Return the (X, Y) coordinate for the center point of the cell that contains the specified text.  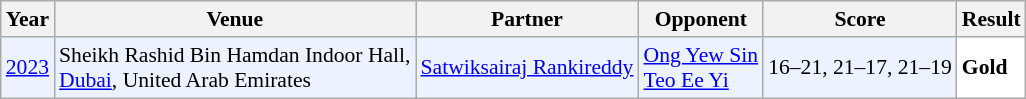
16–21, 21–17, 21–19 (860, 68)
Partner (528, 19)
Opponent (700, 19)
Sheikh Rashid Bin Hamdan Indoor Hall,Dubai, United Arab Emirates (234, 68)
Year (28, 19)
Score (860, 19)
Satwiksairaj Rankireddy (528, 68)
Gold (992, 68)
Venue (234, 19)
2023 (28, 68)
Result (992, 19)
Ong Yew Sin Teo Ee Yi (700, 68)
